Scan for the cell matching the given text and deliver its (x, y) coordinate at center. 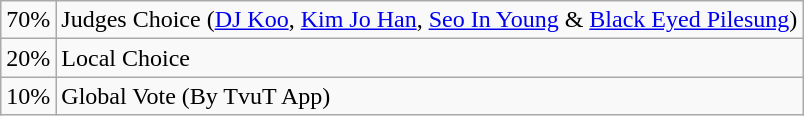
70% (28, 20)
Global Vote (By TvuT App) (430, 96)
Local Choice (430, 58)
20% (28, 58)
Judges Choice (DJ Koo, Kim Jo Han, Seo In Young & Black Eyed Pilesung) (430, 20)
10% (28, 96)
